Extract the [X, Y] coordinate from the center of the cell holding the provided text.  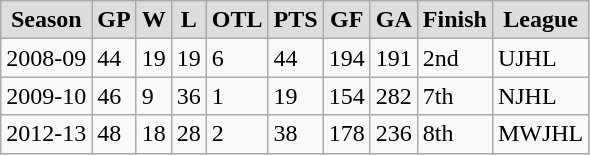
W [154, 20]
2012-13 [46, 134]
Finish [454, 20]
191 [394, 58]
236 [394, 134]
UJHL [540, 58]
2008-09 [46, 58]
154 [346, 96]
MWJHL [540, 134]
8th [454, 134]
PTS [296, 20]
48 [114, 134]
2 [237, 134]
1 [237, 96]
194 [346, 58]
7th [454, 96]
L [188, 20]
28 [188, 134]
38 [296, 134]
178 [346, 134]
9 [154, 96]
282 [394, 96]
OTL [237, 20]
GP [114, 20]
GF [346, 20]
2009-10 [46, 96]
6 [237, 58]
46 [114, 96]
18 [154, 134]
2nd [454, 58]
Season [46, 20]
League [540, 20]
36 [188, 96]
GA [394, 20]
NJHL [540, 96]
